Output the (X, Y) coordinate of the center of the cell containing the given text.  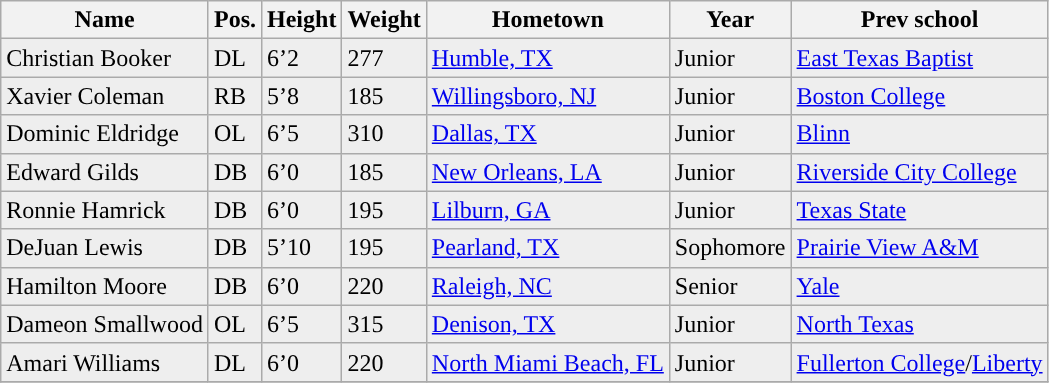
North Texas (920, 324)
North Miami Beach, FL (548, 362)
315 (384, 324)
Amari Williams (105, 362)
Dallas, TX (548, 134)
Height (302, 20)
Christian Booker (105, 58)
DeJuan Lewis (105, 248)
277 (384, 58)
Xavier Coleman (105, 96)
Pearland, TX (548, 248)
Hamilton Moore (105, 286)
Denison, TX (548, 324)
Willingsboro, NJ (548, 96)
East Texas Baptist (920, 58)
Hometown (548, 20)
Year (730, 20)
Riverside City College (920, 172)
Edward Gilds (105, 172)
Fullerton College/Liberty (920, 362)
Raleigh, NC (548, 286)
Weight (384, 20)
RB (234, 96)
5’10 (302, 248)
Sophomore (730, 248)
Yale (920, 286)
5’8 (302, 96)
Humble, TX (548, 58)
Boston College (920, 96)
Lilburn, GA (548, 210)
Name (105, 20)
Prev school (920, 20)
6’2 (302, 58)
Blinn (920, 134)
Senior (730, 286)
Texas State (920, 210)
Ronnie Hamrick (105, 210)
Dominic Eldridge (105, 134)
Prairie View A&M (920, 248)
New Orleans, LA (548, 172)
Dameon Smallwood (105, 324)
310 (384, 134)
Pos. (234, 20)
